Find where the given text appears and provide that cell's center as [X, Y] coordinate. 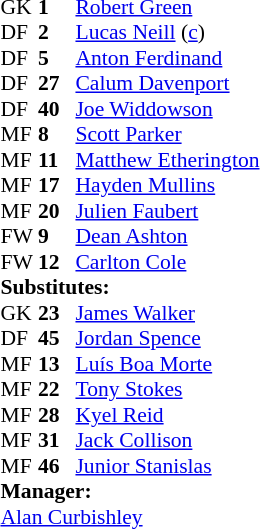
27 [57, 83]
Jack Collison [167, 441]
12 [57, 262]
Anton Ferdinand [167, 58]
2 [57, 33]
Tony Stokes [167, 389]
13 [57, 364]
46 [57, 466]
22 [57, 389]
Carlton Cole [167, 262]
31 [57, 441]
17 [57, 185]
Scott Parker [167, 135]
11 [57, 160]
Dean Ashton [167, 237]
Joe Widdowson [167, 109]
23 [57, 313]
Lucas Neill (c) [167, 33]
Matthew Etherington [167, 160]
20 [57, 211]
Manager: [130, 491]
Kyel Reid [167, 415]
9 [57, 237]
Julien Faubert [167, 211]
Hayden Mullins [167, 185]
28 [57, 415]
Jordan Spence [167, 339]
45 [57, 339]
Junior Stanislas [167, 466]
40 [57, 109]
James Walker [167, 313]
Luís Boa Morte [167, 364]
Substitutes: [130, 287]
GK [19, 313]
Calum Davenport [167, 83]
8 [57, 135]
5 [57, 58]
